Return [x, y] of the center of cell containing provided text 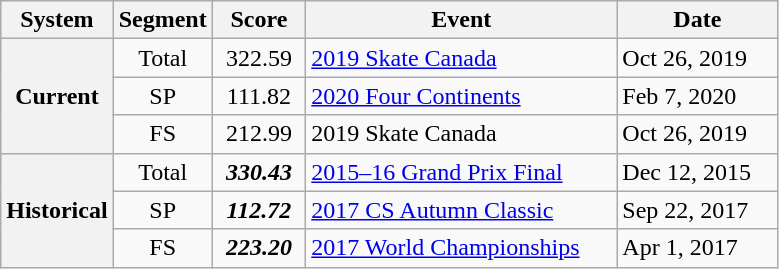
111.82 [259, 96]
223.20 [259, 248]
Score [259, 20]
Sep 22, 2017 [698, 210]
2017 World Championships [462, 248]
Date [698, 20]
Segment [162, 20]
2015–16 Grand Prix Final [462, 172]
2017 CS Autumn Classic [462, 210]
322.59 [259, 58]
Dec 12, 2015 [698, 172]
Apr 1, 2017 [698, 248]
330.43 [259, 172]
Historical [57, 210]
Feb 7, 2020 [698, 96]
212.99 [259, 134]
2020 Four Continents [462, 96]
Event [462, 20]
Current [57, 96]
112.72 [259, 210]
System [57, 20]
